Determine the [x, y] coordinate at the center of the cell enclosing the given text.  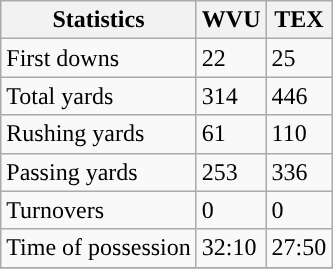
253 [231, 172]
110 [299, 134]
25 [299, 58]
446 [299, 96]
Time of possession [99, 248]
314 [231, 96]
TEX [299, 20]
Rushing yards [99, 134]
61 [231, 134]
22 [231, 58]
27:50 [299, 248]
Turnovers [99, 210]
First downs [99, 58]
Passing yards [99, 172]
Total yards [99, 96]
336 [299, 172]
Statistics [99, 20]
WVU [231, 20]
32:10 [231, 248]
